Pinpoint the cell where the given text exists, returning its (X, Y) midpoint coordinate. 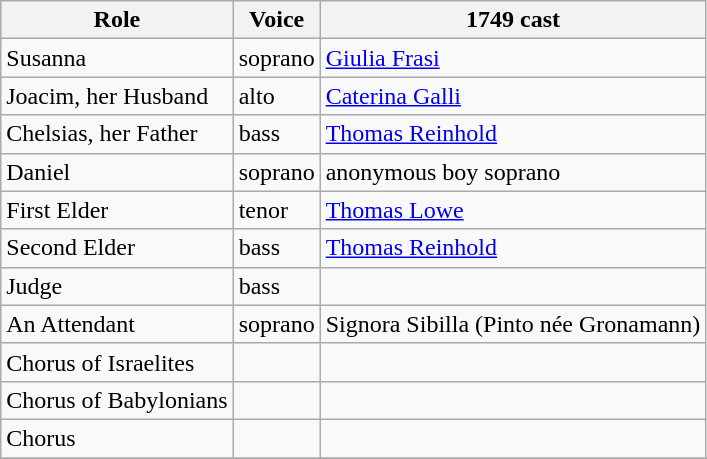
Chorus of Babylonians (117, 400)
alto (276, 96)
Second Elder (117, 248)
Thomas Lowe (513, 210)
Susanna (117, 58)
Joacim, her Husband (117, 96)
Signora Sibilla (Pinto née Gronamann) (513, 324)
Daniel (117, 172)
1749 cast (513, 20)
Giulia Frasi (513, 58)
Role (117, 20)
Voice (276, 20)
Chelsias, her Father (117, 134)
First Elder (117, 210)
Chorus of Israelites (117, 362)
Caterina Galli (513, 96)
Judge (117, 286)
An Attendant (117, 324)
Chorus (117, 438)
tenor (276, 210)
anonymous boy soprano (513, 172)
